Locate the cell with the specified text and output its [X, Y] center coordinate. 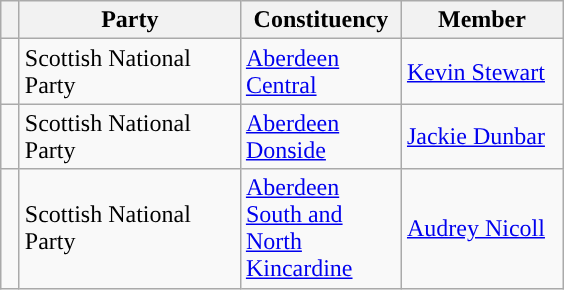
Party [130, 20]
Aberdeen South and North Kincardine [320, 228]
Constituency [320, 20]
Member [482, 20]
Audrey Nicoll [482, 228]
Kevin Stewart [482, 72]
Aberdeen Central [320, 72]
Aberdeen Donside [320, 136]
Jackie Dunbar [482, 136]
